Provide the [X, Y] coordinate of the cell's center where the given text is located.  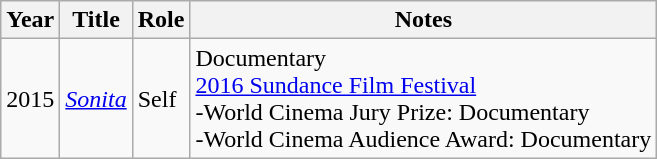
Role [161, 20]
Self [161, 98]
Title [96, 20]
Year [30, 20]
Sonita [96, 98]
Documentary2016 Sundance Film Festival-World Cinema Jury Prize: Documentary-World Cinema Audience Award: Documentary [424, 98]
Notes [424, 20]
2015 [30, 98]
